For the text-containing cell, return its midpoint in (X, Y) coordinate format. 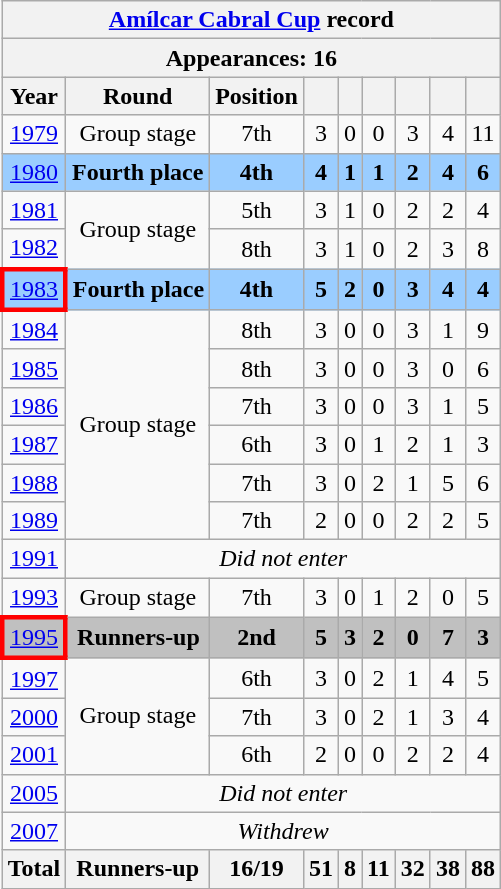
38 (448, 869)
1995 (34, 638)
Year (34, 96)
1979 (34, 134)
1989 (34, 521)
2007 (34, 831)
7 (448, 638)
16/19 (257, 869)
1982 (34, 249)
1984 (34, 330)
Amílcar Cabral Cup record (251, 20)
Position (257, 96)
2005 (34, 793)
1985 (34, 368)
Withdrew (284, 831)
1991 (34, 559)
1993 (34, 598)
51 (320, 869)
1986 (34, 406)
2nd (257, 638)
1988 (34, 483)
1987 (34, 444)
1980 (34, 172)
5th (257, 210)
Round (138, 96)
1981 (34, 210)
Appearances: 16 (251, 58)
9 (482, 330)
Total (34, 869)
2001 (34, 755)
1983 (34, 290)
32 (412, 869)
88 (482, 869)
1997 (34, 678)
2000 (34, 717)
